Output the (X, Y) coordinate of the center of the cell containing the given text.  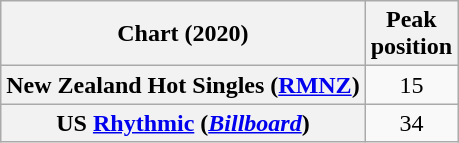
15 (411, 85)
New Zealand Hot Singles (RMNZ) (183, 85)
US Rhythmic (Billboard) (183, 123)
Peakposition (411, 34)
Chart (2020) (183, 34)
34 (411, 123)
